Detect which cell encompasses the target text, then output its [x, y] center coordinate. 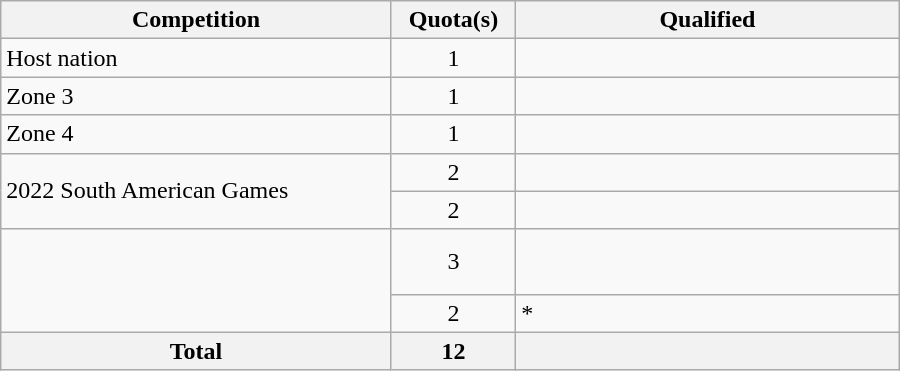
3 [453, 262]
Total [196, 351]
Zone 4 [196, 134]
Quota(s) [453, 20]
Qualified [708, 20]
2022 South American Games [196, 191]
* [708, 313]
12 [453, 351]
Zone 3 [196, 96]
Competition [196, 20]
Host nation [196, 58]
